Output the (x, y) coordinate of the center of the cell containing the given text.  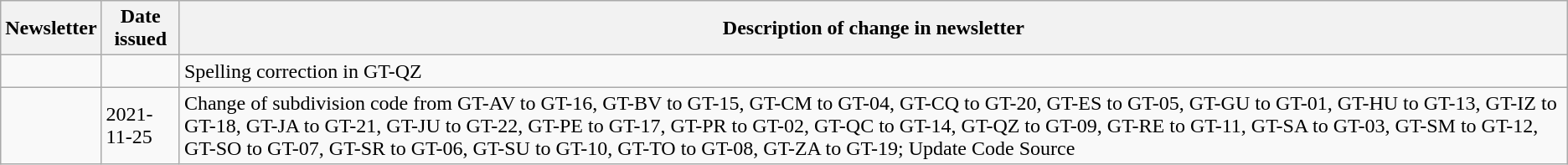
Spelling correction in GT-QZ (873, 71)
Newsletter (51, 28)
Description of change in newsletter (873, 28)
Date issued (141, 28)
2021-11-25 (141, 126)
